Search for the cell housing the specified text and yield its [x, y] center coordinate. 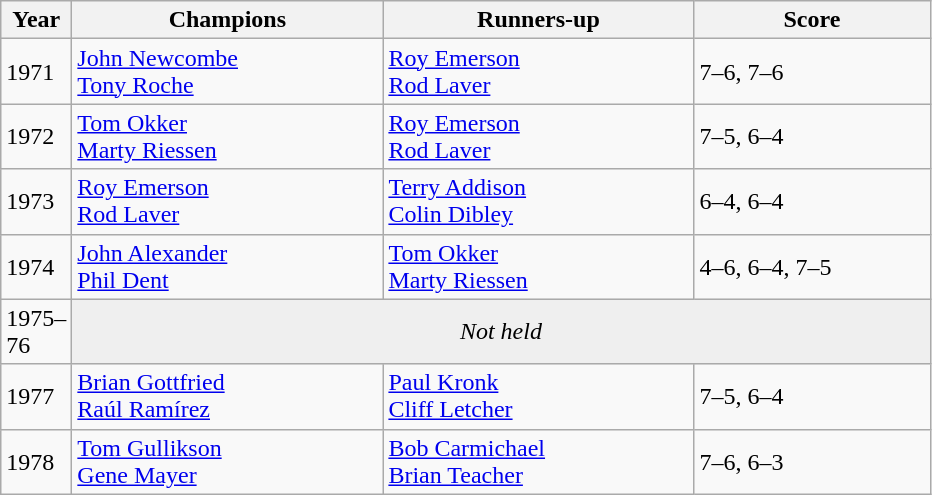
1975–76 [36, 332]
John Alexander Phil Dent [228, 266]
Terry Addison Colin Dibley [538, 202]
1973 [36, 202]
1971 [36, 72]
Brian Gottfried Raúl Ramírez [228, 396]
Runners-up [538, 20]
Champions [228, 20]
Tom Gullikson Gene Mayer [228, 462]
6–4, 6–4 [812, 202]
John Newcombe Tony Roche [228, 72]
1972 [36, 136]
Paul Kronk Cliff Letcher [538, 396]
1974 [36, 266]
1978 [36, 462]
Score [812, 20]
7–6, 6–3 [812, 462]
Not held [501, 332]
7–6, 7–6 [812, 72]
1977 [36, 396]
Year [36, 20]
4–6, 6–4, 7–5 [812, 266]
Bob Carmichael Brian Teacher [538, 462]
